Scan for the cell matching the given text and deliver its (x, y) coordinate at center. 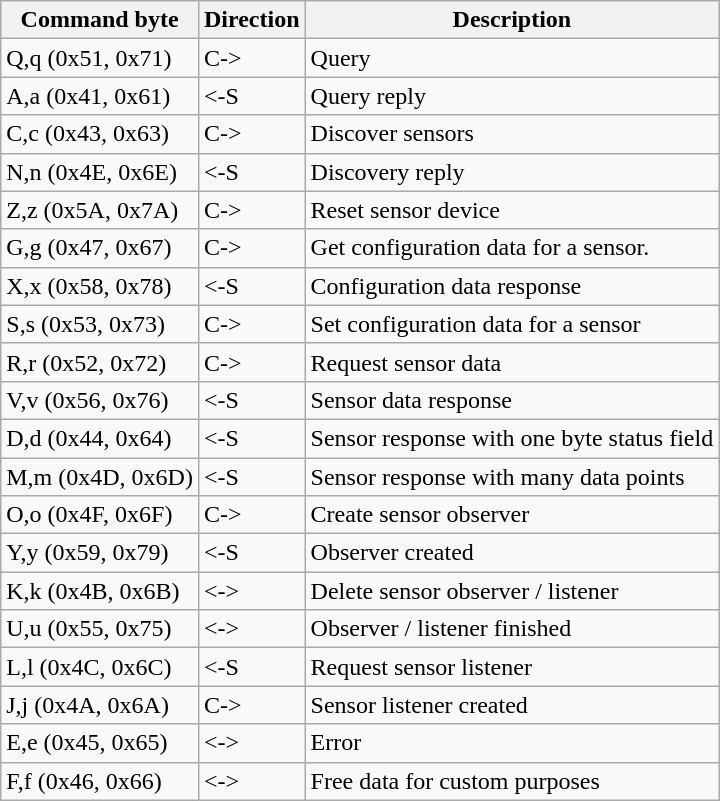
Request sensor data (512, 362)
Direction (252, 20)
Y,y (0x59, 0x79) (100, 553)
R,r (0x52, 0x72) (100, 362)
J,j (0x4A, 0x6A) (100, 705)
V,v (0x56, 0x76) (100, 400)
F,f (0x46, 0x66) (100, 781)
C,c (0x43, 0x63) (100, 134)
Command byte (100, 20)
Sensor response with one byte status field (512, 438)
Error (512, 743)
Query (512, 58)
U,u (0x55, 0x75) (100, 629)
Get configuration data for a sensor. (512, 248)
Q,q (0x51, 0x71) (100, 58)
A,a (0x41, 0x61) (100, 96)
Reset sensor device (512, 210)
O,o (0x4F, 0x6F) (100, 515)
M,m (0x4D, 0x6D) (100, 477)
S,s (0x53, 0x73) (100, 324)
Description (512, 20)
Delete sensor observer / listener (512, 591)
G,g (0x47, 0x67) (100, 248)
X,x (0x58, 0x78) (100, 286)
Discover sensors (512, 134)
Observer created (512, 553)
Sensor data response (512, 400)
Free data for custom purposes (512, 781)
L,l (0x4C, 0x6C) (100, 667)
D,d (0x44, 0x64) (100, 438)
N,n (0x4E, 0x6E) (100, 172)
Create sensor observer (512, 515)
Configuration data response (512, 286)
Query reply (512, 96)
Request sensor listener (512, 667)
Observer / listener finished (512, 629)
E,e (0x45, 0x65) (100, 743)
Discovery reply (512, 172)
Sensor listener created (512, 705)
K,k (0x4B, 0x6B) (100, 591)
Z,z (0x5A, 0x7A) (100, 210)
Set configuration data for a sensor (512, 324)
Sensor response with many data points (512, 477)
